Identify which cell holds the provided text, then report its [X, Y] central coordinate. 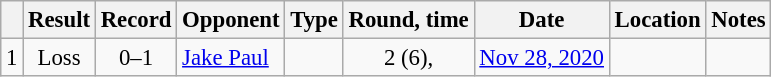
Loss [60, 58]
Notes [738, 20]
Round, time [408, 20]
Record [136, 20]
Date [542, 20]
Result [60, 20]
Opponent [231, 20]
Nov 28, 2020 [542, 58]
Type [314, 20]
0–1 [136, 58]
Location [658, 20]
Jake Paul [231, 58]
2 (6), [408, 58]
1 [12, 58]
